Identify which cell holds the provided text, then report its (x, y) central coordinate. 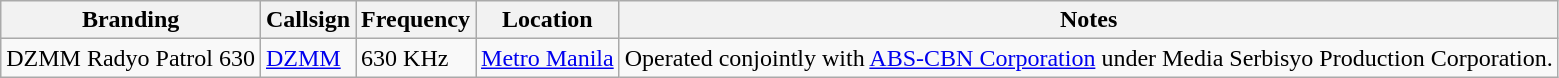
DZMM Radyo Patrol 630 (131, 58)
Location (548, 20)
Operated conjointly with ABS-CBN Corporation under Media Serbisyo Production Corporation. (1088, 58)
DZMM (308, 58)
Branding (131, 20)
630 KHz (416, 58)
Notes (1088, 20)
Metro Manila (548, 58)
Frequency (416, 20)
Callsign (308, 20)
